Detect which cell encompasses the target text, then output its [x, y] center coordinate. 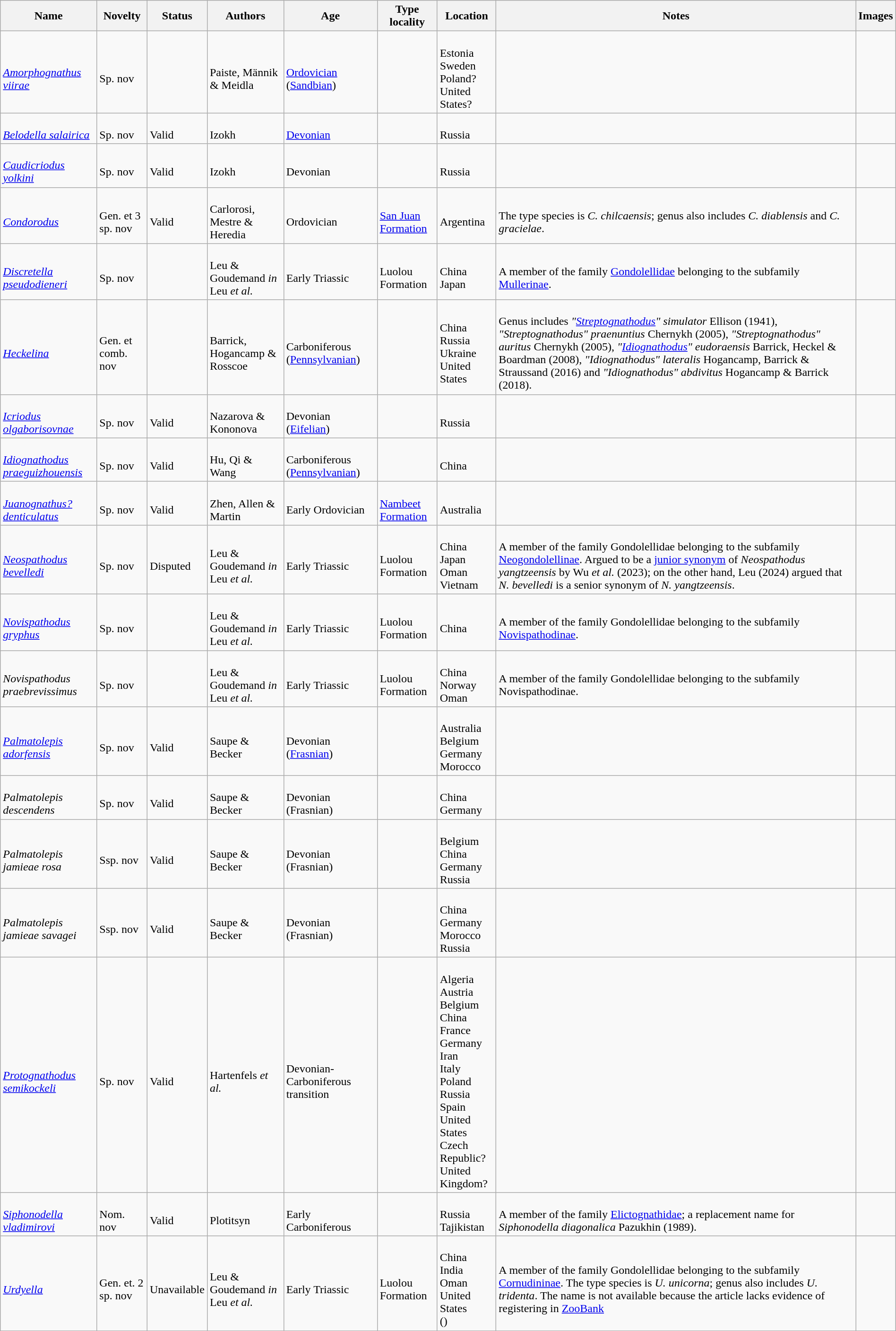
Devonian (Eifelian) [330, 416]
Early Carboniferous [330, 1214]
China India Oman United States() [467, 1283]
Icriodus olgaborisovnae [49, 416]
China Japan Oman Vietnam [467, 559]
Gen. et. 2 sp. nov [122, 1283]
Protognathodus semikockeli [49, 1075]
Caudicriodus yolkini [49, 165]
Siphonodella vladimirovi [49, 1214]
Unavailable [177, 1283]
Gen. et comb. nov [122, 347]
Barrick, Hogancamp & Rosscoe [245, 347]
Russia Tajikistan [467, 1214]
Plotitsyn [245, 1214]
Discretella pseudodieneri [49, 271]
Zhen, Allen & Martin [245, 503]
Argentina [467, 216]
Palmatolepis jamieae rosa [49, 854]
Belodella salairica [49, 129]
Algeria Austria Belgium China France Germany Iran Italy Poland Russia Spain United States Czech Republic? United Kingdom? [467, 1075]
Australia [467, 503]
China Germany [467, 798]
Estonia Sweden Poland? United States? [467, 72]
Condorodus [49, 216]
Ordovician (Sandbian) [330, 72]
China Norway Oman [467, 679]
China Japan [467, 271]
Australia Belgium Germany Morocco [467, 741]
Status [177, 16]
The type species is C. chilcaensis; genus also includes C. diablensis and C. gracielae. [676, 216]
Palmatolepis adorfensis [49, 741]
Gen. et 3 sp. nov [122, 216]
Heckelina [49, 347]
Palmatolepis descendens [49, 798]
Authors [245, 16]
Palmatolepis jamieae savagei [49, 923]
Name [49, 16]
Novispathodus gryphus [49, 622]
San Juan Formation [407, 216]
Early Ordovician [330, 503]
A member of the family Gondolellidae belonging to the subfamily Mullerinae. [676, 271]
Juanognathus? denticulatus [49, 503]
Urdyella [49, 1283]
Nazarova & Kononova [245, 416]
Paiste, Männik & Meidla [245, 72]
Novelty [122, 16]
China Germany Morocco Russia [467, 923]
Ordovician [330, 216]
Nambeet Formation [407, 503]
Images [876, 16]
Carlorosi, Mestre & Heredia [245, 216]
Belgium China Germany Russia [467, 854]
Notes [676, 16]
China Russia Ukraine United States [467, 347]
A member of the family Elictognathidae; a replacement name for Siphonodella diagonalica Pazukhin (1989). [676, 1214]
Amorphognathus viirae [49, 72]
Hu, Qi & Wang [245, 460]
Neospathodus bevelledi [49, 559]
Disputed [177, 559]
Devonian-Carboniferous transition [330, 1075]
Nom. nov [122, 1214]
Idiognathodus praeguizhouensis [49, 460]
Location [467, 16]
Type locality [407, 16]
Hartenfels et al. [245, 1075]
Novispathodus praebrevissimus [49, 679]
Age [330, 16]
